Output the [x, y] coordinate of the center of the cell containing the given text.  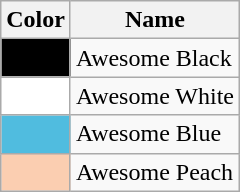
Awesome Blue [154, 134]
Awesome Peach [154, 172]
Awesome White [154, 96]
Awesome Black [154, 58]
Name [154, 20]
Color [36, 20]
